From the cell containing the given text, extract its center point as [X, Y] coordinate. 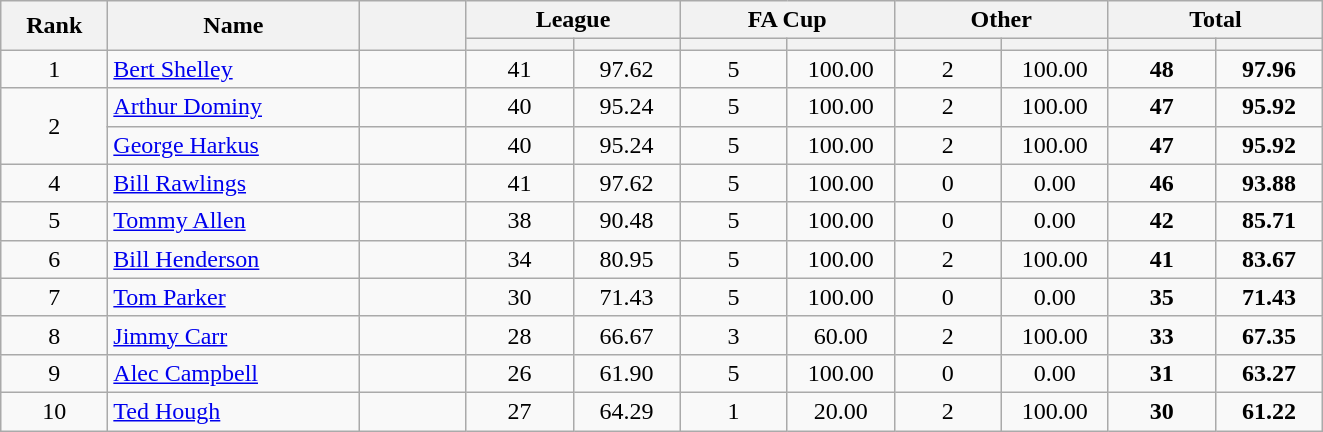
67.35 [1268, 335]
42 [1162, 221]
Ted Hough [234, 411]
Arthur Dominy [234, 107]
61.22 [1268, 411]
8 [54, 335]
48 [1162, 69]
Total [1215, 20]
90.48 [626, 221]
97.96 [1268, 69]
FA Cup [787, 20]
27 [520, 411]
35 [1162, 297]
George Harkus [234, 145]
85.71 [1268, 221]
Tommy Allen [234, 221]
38 [520, 221]
League [573, 20]
26 [520, 373]
64.29 [626, 411]
Bill Rawlings [234, 183]
10 [54, 411]
66.67 [626, 335]
31 [1162, 373]
63.27 [1268, 373]
83.67 [1268, 259]
46 [1162, 183]
9 [54, 373]
33 [1162, 335]
93.88 [1268, 183]
Rank [54, 26]
80.95 [626, 259]
Alec Campbell [234, 373]
4 [54, 183]
60.00 [840, 335]
Bert Shelley [234, 69]
Jimmy Carr [234, 335]
20.00 [840, 411]
34 [520, 259]
28 [520, 335]
Bill Henderson [234, 259]
7 [54, 297]
Tom Parker [234, 297]
3 [734, 335]
Other [1001, 20]
6 [54, 259]
61.90 [626, 373]
Name [234, 26]
